Extract the [X, Y] coordinate from the center of the cell holding the provided text.  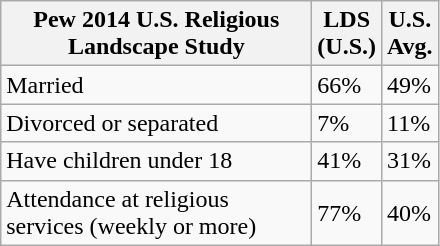
U.S. Avg. [410, 34]
7% [347, 123]
31% [410, 161]
49% [410, 85]
Have children under 18 [156, 161]
40% [410, 212]
11% [410, 123]
Attendance at religious services (weekly or more) [156, 212]
77% [347, 212]
Married [156, 85]
Divorced or separated [156, 123]
LDS (U.S.) [347, 34]
41% [347, 161]
Pew 2014 U.S. Religious Landscape Study [156, 34]
66% [347, 85]
